Determine the (x, y) coordinate at the center of the cell enclosing the given text.  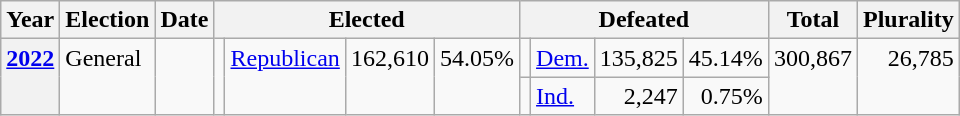
Date (184, 20)
Republican (285, 77)
0.75% (726, 96)
26,785 (908, 77)
General (108, 77)
Ind. (563, 96)
2022 (30, 77)
135,825 (638, 58)
Elected (367, 20)
Plurality (908, 20)
162,610 (390, 77)
Election (108, 20)
Total (812, 20)
Year (30, 20)
Dem. (563, 58)
2,247 (638, 96)
300,867 (812, 77)
45.14% (726, 58)
Defeated (644, 20)
54.05% (476, 77)
